Provide the (x, y) coordinate of the cell's center where the given text is located.  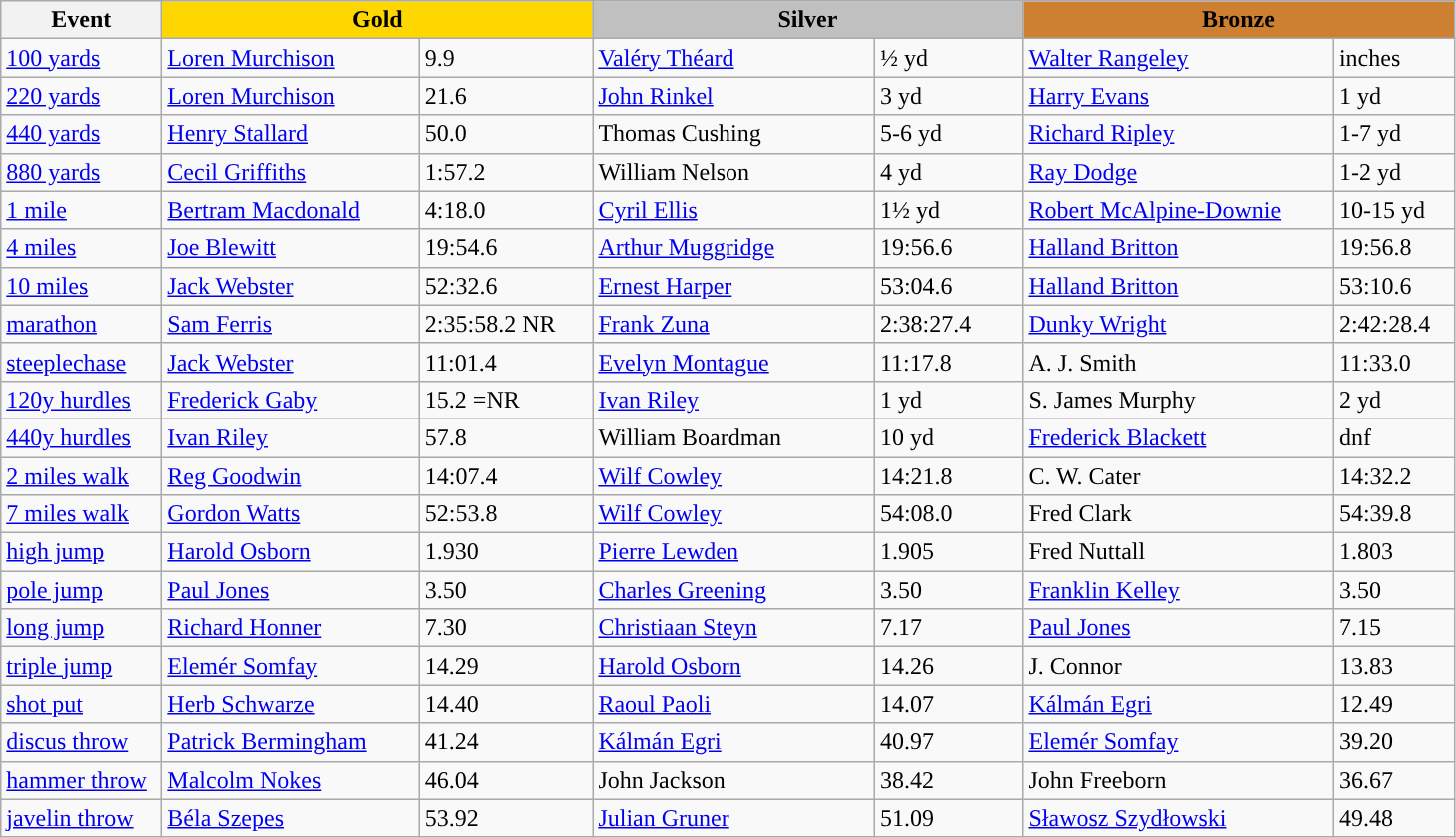
19:56.8 (1393, 248)
41.24 (506, 742)
7.15 (1393, 628)
William Nelson (733, 172)
7.17 (949, 628)
1.905 (949, 552)
Walter Rangeley (1178, 58)
Herb Schwarze (291, 704)
Christiaan Steyn (733, 628)
Charles Greening (733, 590)
Richard Honner (291, 628)
120y hurdles (82, 400)
12.49 (1393, 704)
Event (82, 20)
Julian Gruner (733, 818)
John Freeborn (1178, 780)
Dunky Wright (1178, 324)
49.48 (1393, 818)
39.20 (1393, 742)
36.67 (1393, 780)
4:18.0 (506, 210)
inches (1393, 58)
javelin throw (82, 818)
13.83 (1393, 666)
Ray Dodge (1178, 172)
Richard Ripley (1178, 134)
Patrick Bermingham (291, 742)
Pierre Lewden (733, 552)
54:39.8 (1393, 514)
11:17.8 (949, 362)
2 miles walk (82, 476)
Robert McAlpine-Downie (1178, 210)
Cyril Ellis (733, 210)
4 miles (82, 248)
Fred Clark (1178, 514)
Gold (378, 20)
50.0 (506, 134)
53:04.6 (949, 286)
1-2 yd (1393, 172)
1.930 (506, 552)
C. W. Cater (1178, 476)
7.30 (506, 628)
Thomas Cushing (733, 134)
A. J. Smith (1178, 362)
Franklin Kelley (1178, 590)
1½ yd (949, 210)
marathon (82, 324)
14:32.2 (1393, 476)
5-6 yd (949, 134)
steeplechase (82, 362)
53:10.6 (1393, 286)
Reg Goodwin (291, 476)
100 yards (82, 58)
Joe Blewitt (291, 248)
J. Connor (1178, 666)
1-7 yd (1393, 134)
Arthur Muggridge (733, 248)
high jump (82, 552)
54:08.0 (949, 514)
2:35:58.2 NR (506, 324)
Fred Nuttall (1178, 552)
1.803 (1393, 552)
2 yd (1393, 400)
4 yd (949, 172)
Malcolm Nokes (291, 780)
51.09 (949, 818)
2:42:28.4 (1393, 324)
57.8 (506, 437)
9.9 (506, 58)
hammer throw (82, 780)
S. James Murphy (1178, 400)
52:53.8 (506, 514)
2:38:27.4 (949, 324)
10-15 yd (1393, 210)
3 yd (949, 96)
15.2 =NR (506, 400)
discus throw (82, 742)
Evelyn Montague (733, 362)
21.6 (506, 96)
long jump (82, 628)
John Rinkel (733, 96)
pole jump (82, 590)
Sławosz Szydłowski (1178, 818)
Valéry Théard (733, 58)
William Boardman (733, 437)
1 mile (82, 210)
Gordon Watts (291, 514)
Frederick Blackett (1178, 437)
14:07.4 (506, 476)
Sam Ferris (291, 324)
Cecil Griffiths (291, 172)
440 yards (82, 134)
Bronze (1239, 20)
38.42 (949, 780)
Frederick Gaby (291, 400)
Béla Szepes (291, 818)
880 yards (82, 172)
53.92 (506, 818)
triple jump (82, 666)
52:32.6 (506, 286)
14.29 (506, 666)
Bertram Macdonald (291, 210)
1:57.2 (506, 172)
10 yd (949, 437)
19:54.6 (506, 248)
Ernest Harper (733, 286)
440y hurdles (82, 437)
Silver (807, 20)
220 yards (82, 96)
shot put (82, 704)
Harry Evans (1178, 96)
14.26 (949, 666)
46.04 (506, 780)
10 miles (82, 286)
dnf (1393, 437)
40.97 (949, 742)
Frank Zuna (733, 324)
½ yd (949, 58)
19:56.6 (949, 248)
14.40 (506, 704)
11:01.4 (506, 362)
7 miles walk (82, 514)
John Jackson (733, 780)
Henry Stallard (291, 134)
Raoul Paoli (733, 704)
11:33.0 (1393, 362)
14.07 (949, 704)
14:21.8 (949, 476)
